From the cell containing the given text, extract its center point as [x, y] coordinate. 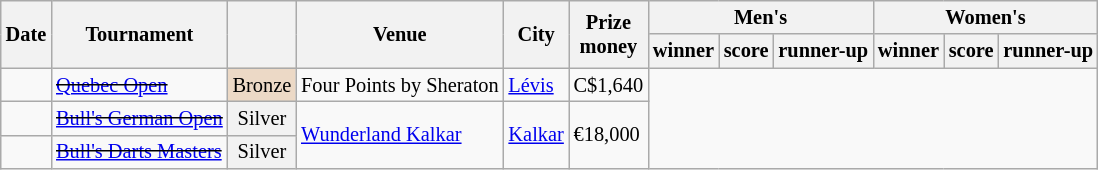
Bull's German Open [139, 118]
Date [26, 34]
Tournament [139, 34]
Men's [760, 17]
Bull's Darts Masters [139, 152]
Women's [986, 17]
Four Points by Sheraton [400, 85]
Kalkar [536, 134]
Prizemoney [608, 34]
Wunderland Kalkar [400, 134]
Venue [400, 34]
Bronze [262, 85]
€18,000 [608, 134]
C$1,640 [608, 85]
City [536, 34]
Quebec Open [139, 85]
Lévis [536, 85]
